From the cell containing the given text, extract its center point as [x, y] coordinate. 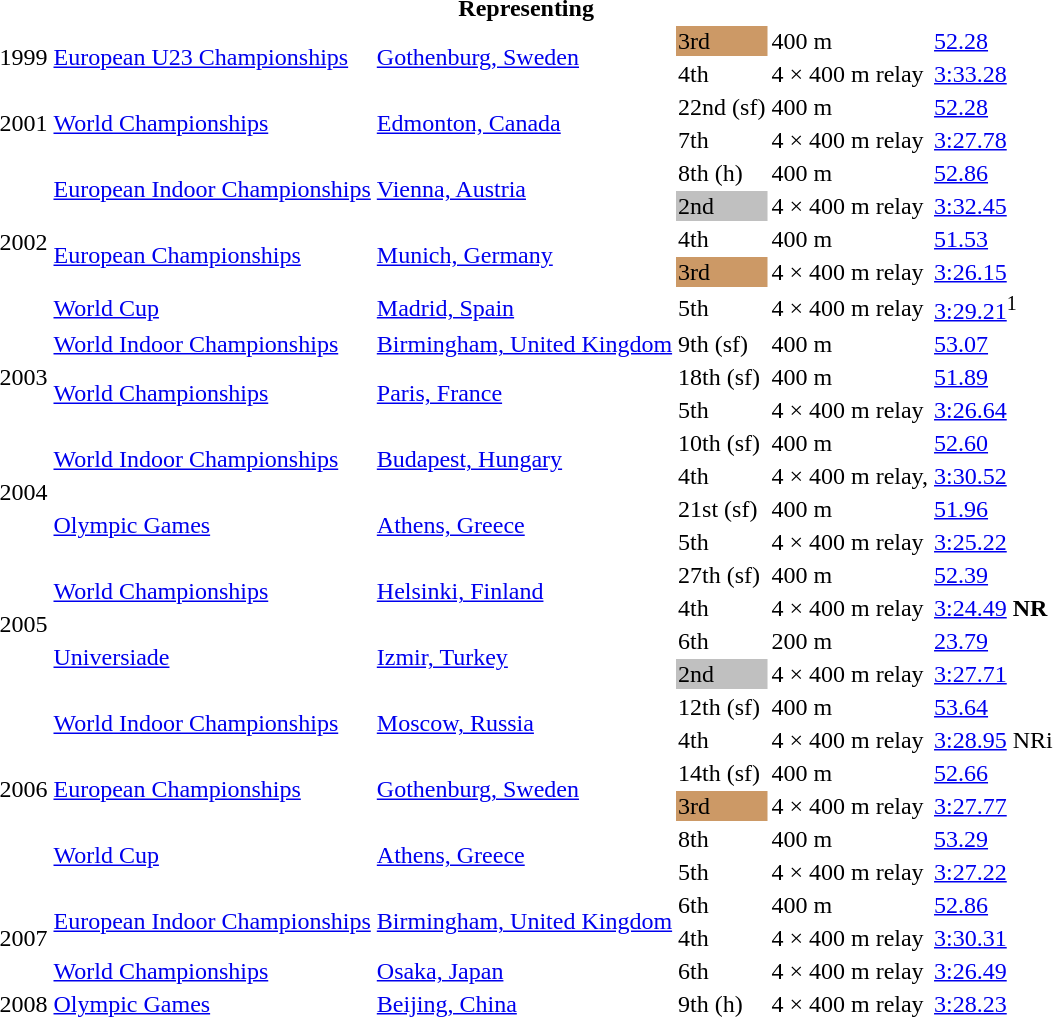
4 × 400 m relay, [850, 476]
Izmir, Turkey [524, 658]
Helsinki, Finland [524, 592]
22nd (sf) [722, 107]
18th (sf) [722, 377]
Moscow, Russia [524, 724]
12th (sf) [722, 707]
8th [722, 839]
9th (sf) [722, 344]
Madrid, Spain [524, 308]
Edmonton, Canada [524, 124]
Paris, France [524, 394]
8th (h) [722, 173]
Osaka, Japan [524, 971]
10th (sf) [722, 443]
Universiade [212, 658]
Olympic Games [212, 526]
Budapest, Hungary [524, 460]
14th (sf) [722, 773]
European U23 Championships [212, 58]
200 m [850, 641]
27th (sf) [722, 575]
21st (sf) [722, 509]
7th [722, 140]
Vienna, Austria [524, 190]
Munich, Germany [524, 256]
